Return [x, y] of the center of cell containing provided text 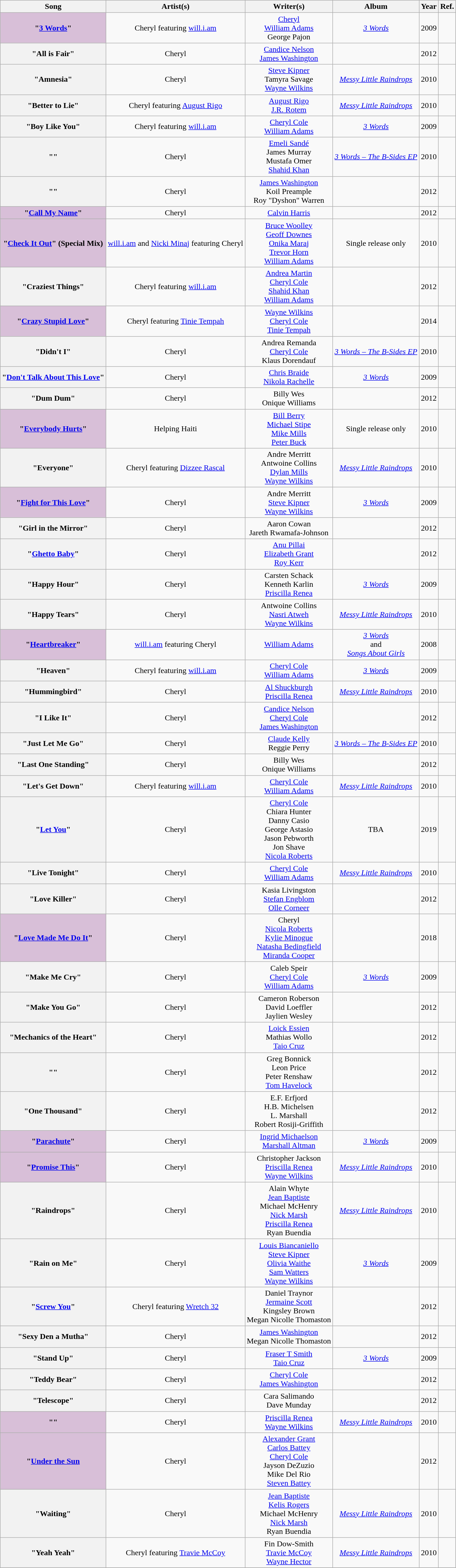
"Make You Go" [53, 1007]
"Waiting" [53, 1514]
Cheryl Nicola Roberts Kylie Minogue Natasha Bedingfield Miranda Cooper [289, 938]
Cameron Roberson David Loeffler Jaylien Wesley [289, 1007]
Candice Nelson James Washington [289, 54]
3 Words and Songs About Girls [376, 645]
"Ghetto Baby" [53, 554]
Aaron Cowan Jareth Rwamafa-Johnson [289, 528]
"Raindrops" [53, 1210]
"Heartbreaker" [53, 645]
Calvin Harris [289, 213]
"Just Let Me Go" [53, 743]
Carsten Schack Kenneth Karlin Priscilla Renea [289, 584]
Bill Berry Michael Stipe Mike Mills Peter Buck [289, 429]
Alain Whyte Jean Baptiste Michael McHenry Nick Marsh Priscilla Renea Ryan Buendia [289, 1210]
Louis Biancaniello Steve Kipner Olivia Waithe Sam Watters Wayne Wilkins [289, 1263]
"Girl in the Mirror" [53, 528]
"Dum Dum" [53, 398]
"Under the Sun [53, 1461]
"I Like It" [53, 717]
Andrea Martin Cheryl Cole Shahid Khan William Adams [289, 286]
"Mechanics of the Heart" [53, 1037]
"Love Made Me Do It" [53, 938]
"Parachute" [53, 1141]
Jean Baptiste Kelis Rogers Michael McHenry Nick Marsh Ryan Buendia [289, 1514]
Cheryl featuring August Rigo [176, 105]
"Stand Up" [53, 1358]
Song [53, 7]
"Fight for This Love" [53, 502]
Album [376, 7]
Fin Dow-Smith Travie McCoy Wayne Hector [289, 1553]
2018 [429, 938]
Andrea Remanda Cheryl Cole Klaus Dorendauf [289, 351]
"Sexy Den a Mutha" [53, 1336]
Christopher Jackson Priscilla Renea Wayne Wilkins [289, 1167]
Wayne Wilkins Cheryl Cole Tinie Tempah [289, 321]
Loick Essien Mathias Wollo Taio Cruz [289, 1037]
Cheryl ColeChiara HunterDanny CasioGeorge AstasioJason PebworthJon ShaveNicola Roberts [289, 830]
Cheryl featuring Wretch 32 [176, 1306]
"Live Tonight" [53, 873]
"Happy Hour" [53, 584]
Steve Kipner Tamyra Savage Wayne Wilkins [289, 79]
"Love Killer" [53, 899]
Claude Kelly Reggie Perry [289, 743]
"All is Fair" [53, 54]
"Let You" [53, 830]
Writer(s) [289, 7]
Year [429, 7]
Fraser T Smith Taio Cruz [289, 1358]
"3 Words" [53, 28]
2008 [429, 645]
TBA [376, 830]
"Make Me Cry" [53, 977]
"Telescope" [53, 1401]
2014 [429, 321]
Andre Merritt Steve Kipner Wayne Wilkins [289, 502]
Emeli Sandé James Murray Mustafa Omer Shahid Khan [289, 157]
Cheryl William Adams George Pajon [289, 28]
Cheryl featuring Tinie Tempah [176, 321]
Bruce Woolley Geoff Downes Onika Maraj Trevor Horn William Adams [289, 243]
E.F. Erfjord H.B. Michelsen L. Marshall Robert Rosiji-Griffith [289, 1111]
"Amnesia" [53, 79]
Antwoine Collins Nasri Atweh Wayne Wilkins [289, 614]
"Everyone" [53, 468]
Andre Merritt Antwoine Collins Dylan Mills Wayne Wilkins [289, 468]
Greg Bonnick Leon Price Peter Renshaw Tom Havelock [289, 1072]
"Craziest Things" [53, 286]
Priscilla Renea Wayne Wilkins [289, 1422]
"Check It Out" (Special Mix) [53, 243]
Helping Haiti [176, 429]
"One Thousand" [53, 1111]
"Last One Standing" [53, 765]
Kasia Livingston Stefan Engblom Olle Corneer [289, 899]
Cheryl Cole James Washington [289, 1380]
"Better to Lie" [53, 105]
Candice Nelson Cheryl Cole James Washington [289, 717]
William Adams [289, 645]
Caleb Speir Cheryl Cole William Adams [289, 977]
"Everybody Hurts" [53, 429]
Anu Pillai Elizabeth Grant Roy Kerr [289, 554]
"Call My Name" [53, 213]
Cheryl featuring Travie McCoy [176, 1553]
will.i.am and Nicki Minaj featuring Cheryl [176, 243]
"Yeah Yeah" [53, 1553]
Daniel Traynor Jermaine Scott Kingsley Brown Megan Nicolle Thomaston [289, 1306]
James Washington Koil Preample Roy "Dyshon" Warren [289, 191]
James Washington Megan Nicolle Thomaston [289, 1336]
"Promise This" [53, 1167]
Chris Braide Nikola Rachelle [289, 377]
Cara Salimando Dave Munday [289, 1401]
Cheryl featuring Dizzee Rascal [176, 468]
Al Shuckburgh Priscilla Renea [289, 692]
"Heaven" [53, 670]
"Crazy Stupid Love" [53, 321]
"Rain on Me" [53, 1263]
Ref. [447, 7]
August Rigo J.R. Rotem [289, 105]
"Didn't I" [53, 351]
Alexander Grant Carlos Battey Cheryl Cole Jayson DeZuzio Mike Del Rio Steven Battey [289, 1461]
Artist(s) [176, 7]
will.i.am featuring Cheryl [176, 645]
"Let's Get Down" [53, 786]
Ingrid Michaelson Marshall Altman [289, 1141]
"Happy Tears" [53, 614]
"Don't Talk About This Love" [53, 377]
"Teddy Bear" [53, 1380]
"Hummingbird" [53, 692]
"Boy Like You" [53, 127]
"Screw You" [53, 1306]
2019 [429, 830]
